Return the (X, Y) coordinate for the center point of the cell that contains the specified text.  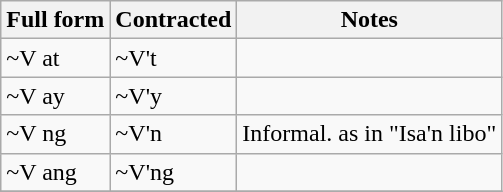
~V'y (174, 96)
~V ang (56, 172)
~V'n (174, 134)
~V ay (56, 96)
~V'ng (174, 172)
Full form (56, 20)
~V't (174, 58)
Informal. as in "Isa'n libo" (370, 134)
~V ng (56, 134)
Contracted (174, 20)
~V at (56, 58)
Notes (370, 20)
